Output the [x, y] coordinate of the center of the cell containing the given text.  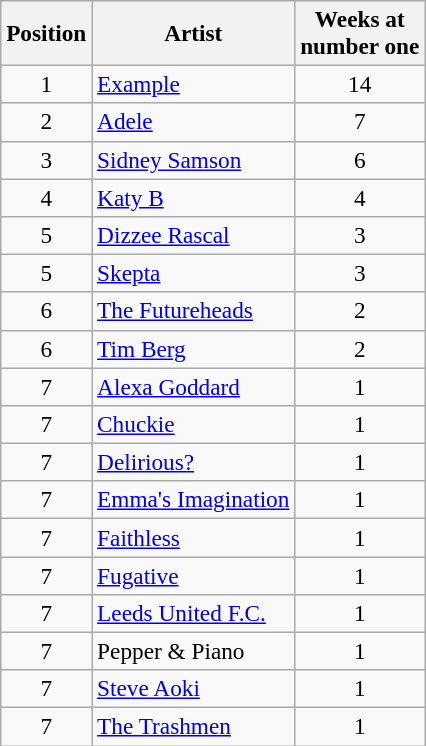
Weeks atnumber one [360, 32]
Artist [194, 32]
Delirious? [194, 462]
Fugative [194, 575]
Faithless [194, 537]
Dizzee Rascal [194, 235]
Pepper & Piano [194, 651]
14 [360, 84]
Adele [194, 122]
Sidney Samson [194, 160]
Chuckie [194, 424]
Tim Berg [194, 349]
Katy B [194, 197]
Steve Aoki [194, 689]
Emma's Imagination [194, 500]
The Trashmen [194, 726]
Example [194, 84]
The Futureheads [194, 311]
Position [46, 32]
Skepta [194, 273]
Leeds United F.C. [194, 613]
Alexa Goddard [194, 386]
